Find where the given text appears and provide that cell's center as (x, y) coordinate. 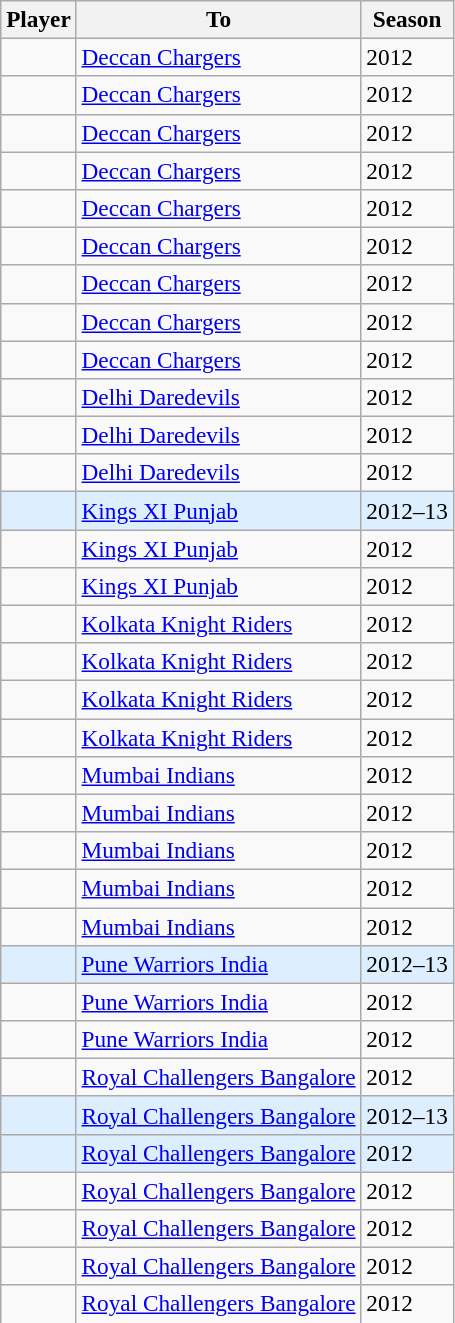
Player (38, 19)
Season (407, 19)
To (218, 19)
